Output the [X, Y] coordinate of the center of the cell containing the given text.  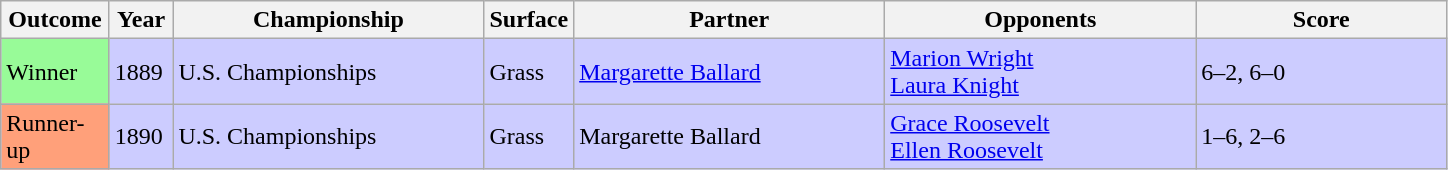
Opponents [1040, 20]
1–6, 2–6 [1322, 136]
Grace Roosevelt Ellen Roosevelt [1040, 136]
Year [141, 20]
Partner [730, 20]
Winner [56, 72]
6–2, 6–0 [1322, 72]
1890 [141, 136]
1889 [141, 72]
Championship [328, 20]
Runner-up [56, 136]
Score [1322, 20]
Outcome [56, 20]
Surface [529, 20]
Marion Wright Laura Knight [1040, 72]
